Provide the (X, Y) coordinate of the cell's center where the given text is located.  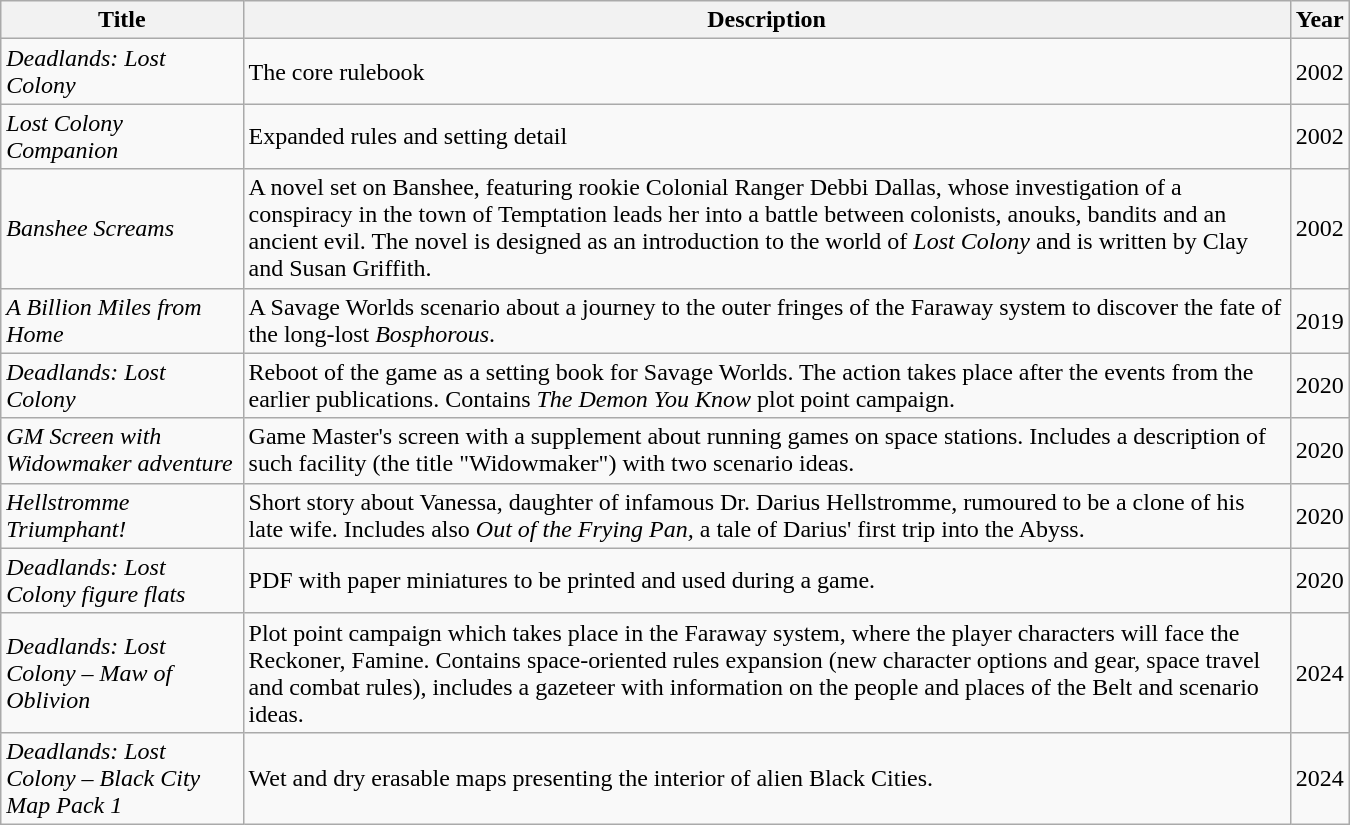
Lost Colony Companion (122, 136)
PDF with paper miniatures to be printed and used during a game. (766, 580)
Title (122, 20)
Hellstromme Triumphant! (122, 516)
Description (766, 20)
A Savage Worlds scenario about a journey to the outer fringes of the Faraway system to discover the fate of the long-lost Bosphorous. (766, 320)
GM Screen with Widowmaker adventure (122, 450)
Deadlands: Lost Colony figure flats (122, 580)
Deadlands: Lost Colony – Maw of Oblivion (122, 672)
A Billion Miles from Home (122, 320)
Banshee Screams (122, 228)
Year (1320, 20)
Deadlands: Lost Colony – Black City Map Pack 1 (122, 778)
2019 (1320, 320)
Wet and dry erasable maps presenting the interior of alien Black Cities. (766, 778)
Expanded rules and setting detail (766, 136)
The core rulebook (766, 72)
